Output the [X, Y] coordinate of the center of the cell containing the given text.  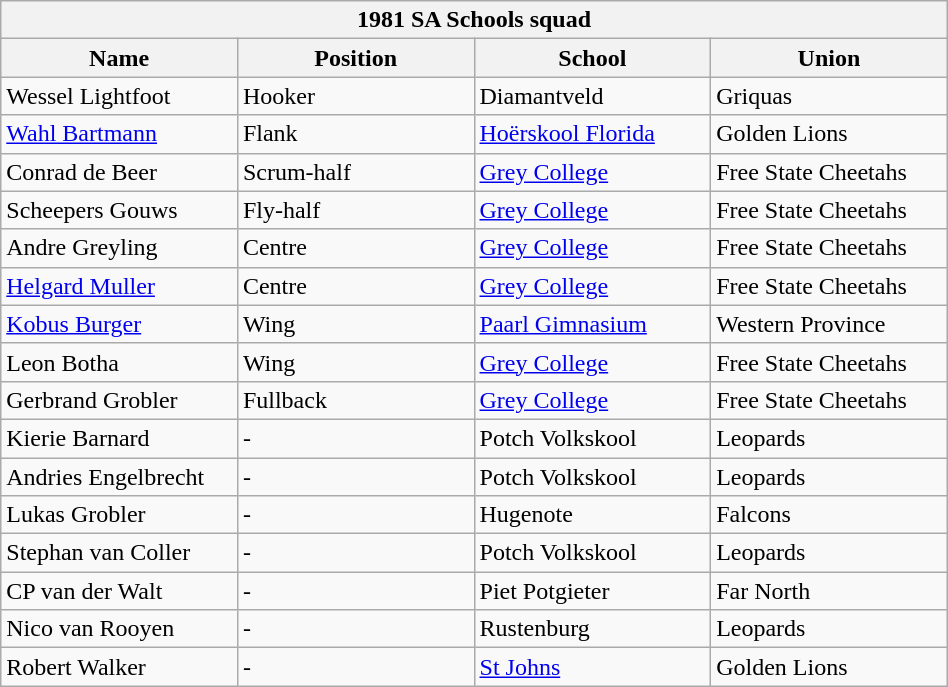
Andre Greyling [120, 248]
Piet Potgieter [592, 591]
Kobus Burger [120, 324]
Position [356, 58]
Wahl Bartmann [120, 134]
St Johns [592, 667]
Wessel Lightfoot [120, 96]
Western Province [830, 324]
Andries Engelbrecht [120, 477]
Fullback [356, 400]
School [592, 58]
Rustenburg [592, 629]
Paarl Gimnasium [592, 324]
Helgard Muller [120, 286]
Scheepers Gouws [120, 210]
Kierie Barnard [120, 438]
Name [120, 58]
Griquas [830, 96]
Diamantveld [592, 96]
Hugenote [592, 515]
Falcons [830, 515]
Hoërskool Florida [592, 134]
Flank [356, 134]
Fly-half [356, 210]
Stephan van Coller [120, 553]
Leon Botha [120, 362]
Lukas Grobler [120, 515]
Hooker [356, 96]
CP van der Walt [120, 591]
Robert Walker [120, 667]
Far North [830, 591]
Nico van Rooyen [120, 629]
Conrad de Beer [120, 172]
1981 SA Schools squad [474, 20]
Union [830, 58]
Gerbrand Grobler [120, 400]
Scrum-half [356, 172]
